Return the (x, y) coordinate for the center point of the cell that contains the specified text.  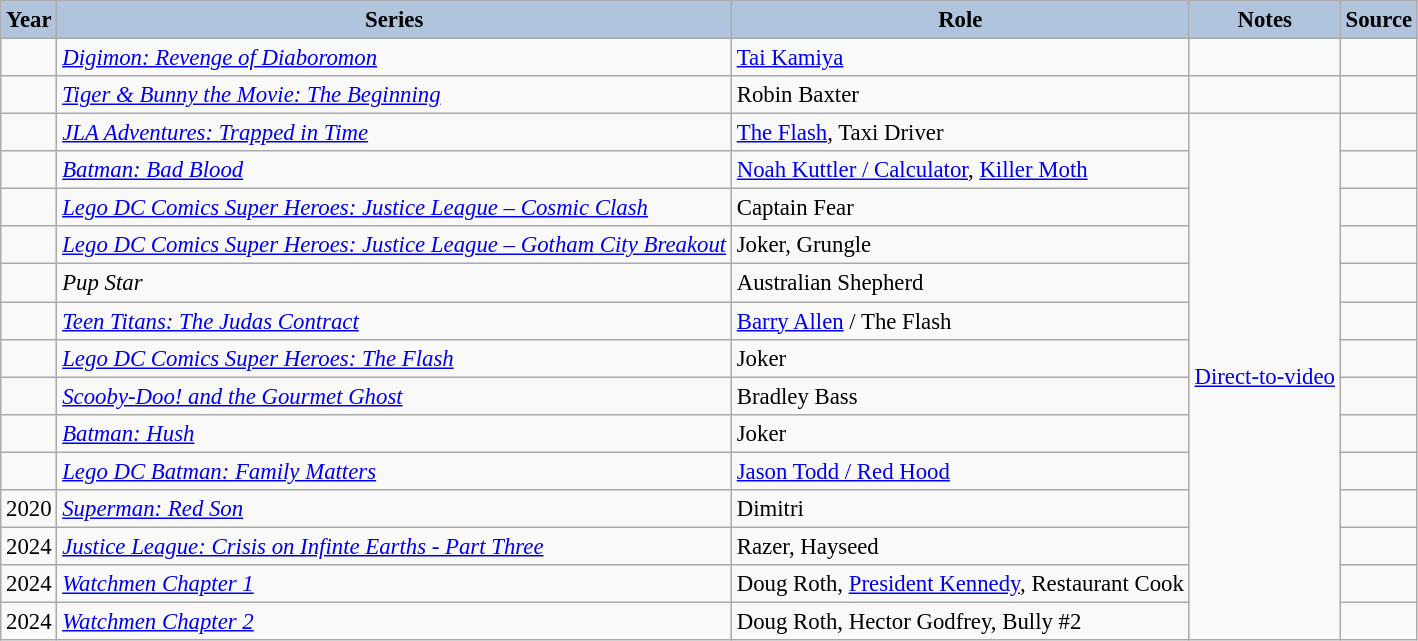
Tai Kamiya (960, 58)
Doug Roth, President Kennedy, Restaurant Cook (960, 584)
Notes (1264, 20)
Captain Fear (960, 208)
JLA Adventures: Trapped in Time (394, 133)
Source (1378, 20)
Year (29, 20)
Watchmen Chapter 1 (394, 584)
Joker, Grungle (960, 245)
Teen Titans: The Judas Contract (394, 321)
Pup Star (394, 283)
Bradley Bass (960, 396)
Lego DC Comics Super Heroes: Justice League – Gotham City Breakout (394, 245)
Justice League: Crisis on Infinte Earths - Part Three (394, 546)
Role (960, 20)
Batman: Bad Blood (394, 170)
Series (394, 20)
Batman: Hush (394, 433)
Direct-to-video (1264, 377)
Australian Shepherd (960, 283)
Lego DC Batman: Family Matters (394, 471)
2020 (29, 509)
The Flash, Taxi Driver (960, 133)
Tiger & Bunny the Movie: The Beginning (394, 95)
Superman: Red Son (394, 509)
Noah Kuttler / Calculator, Killer Moth (960, 170)
Lego DC Comics Super Heroes: The Flash (394, 358)
Scooby-Doo! and the Gourmet Ghost (394, 396)
Lego DC Comics Super Heroes: Justice League – Cosmic Clash (394, 208)
Robin Baxter (960, 95)
Doug Roth, Hector Godfrey, Bully #2 (960, 621)
Digimon: Revenge of Diaboromon (394, 58)
Barry Allen / The Flash (960, 321)
Razer, Hayseed (960, 546)
Dimitri (960, 509)
Jason Todd / Red Hood (960, 471)
Watchmen Chapter 2 (394, 621)
